Identify which cell holds the provided text, then report its [x, y] central coordinate. 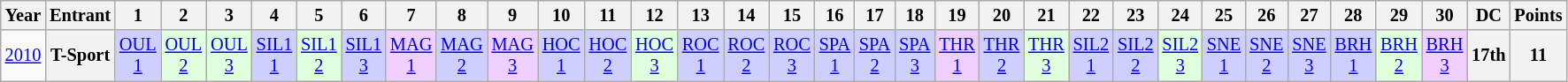
14 [747, 15]
THR3 [1046, 56]
2 [184, 15]
17th [1488, 56]
THR2 [1002, 56]
26 [1266, 15]
24 [1180, 15]
9 [513, 15]
27 [1309, 15]
28 [1354, 15]
22 [1091, 15]
OUL3 [229, 56]
BRH2 [1399, 56]
13 [701, 15]
21 [1046, 15]
SIL13 [364, 56]
SIL12 [319, 56]
25 [1224, 15]
SIL21 [1091, 56]
HOC2 [609, 56]
19 [957, 15]
3 [229, 15]
Year [23, 15]
MAG2 [462, 56]
DC [1488, 15]
HOC3 [655, 56]
SNE1 [1224, 56]
6 [364, 15]
SNE3 [1309, 56]
SIL22 [1135, 56]
SIL23 [1180, 56]
OUL2 [184, 56]
ROC1 [701, 56]
HOC1 [561, 56]
SPA1 [835, 56]
1 [138, 15]
18 [915, 15]
20 [1002, 15]
5 [319, 15]
2010 [23, 56]
17 [874, 15]
SIL11 [274, 56]
4 [274, 15]
THR1 [957, 56]
30 [1445, 15]
12 [655, 15]
SNE2 [1266, 56]
15 [792, 15]
OUL1 [138, 56]
MAG3 [513, 56]
23 [1135, 15]
7 [411, 15]
ROC3 [792, 56]
Points [1538, 15]
ROC2 [747, 56]
T-Sport [80, 56]
Entrant [80, 15]
BRH1 [1354, 56]
8 [462, 15]
10 [561, 15]
BRH3 [1445, 56]
MAG1 [411, 56]
16 [835, 15]
SPA2 [874, 56]
29 [1399, 15]
SPA3 [915, 56]
